From the cell containing the given text, extract its center point as (X, Y) coordinate. 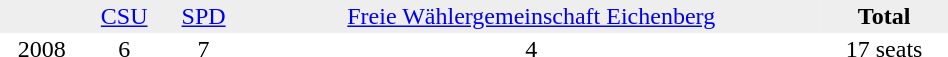
Freie Wählergemeinschaft Eichenberg (531, 16)
Total (884, 16)
SPD (204, 16)
CSU (124, 16)
